Provide the (x, y) coordinate of the cell's center where the given text is located.  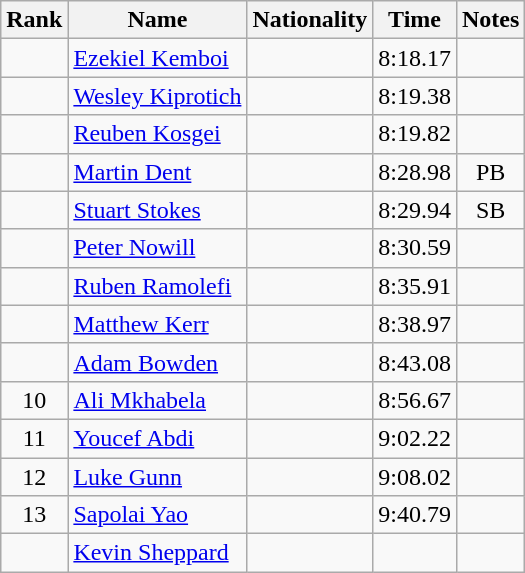
12 (34, 477)
Wesley Kiprotich (158, 96)
8:19.38 (415, 96)
8:35.91 (415, 286)
Youcef Abdi (158, 438)
SB (490, 210)
Ezekiel Kemboi (158, 58)
9:02.22 (415, 438)
Sapolai Yao (158, 515)
Matthew Kerr (158, 324)
Adam Bowden (158, 362)
9:08.02 (415, 477)
Time (415, 20)
Stuart Stokes (158, 210)
11 (34, 438)
Reuben Kosgei (158, 134)
8:19.82 (415, 134)
Notes (490, 20)
Luke Gunn (158, 477)
8:28.98 (415, 172)
9:40.79 (415, 515)
PB (490, 172)
8:29.94 (415, 210)
Ruben Ramolefi (158, 286)
8:56.67 (415, 400)
Name (158, 20)
Ali Mkhabela (158, 400)
Rank (34, 20)
Nationality (310, 20)
13 (34, 515)
8:30.59 (415, 248)
Kevin Sheppard (158, 553)
8:43.08 (415, 362)
Peter Nowill (158, 248)
10 (34, 400)
8:18.17 (415, 58)
8:38.97 (415, 324)
Martin Dent (158, 172)
